Find where the given text appears and provide that cell's center as [x, y] coordinate. 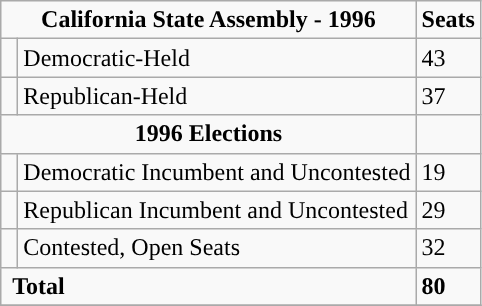
Seats [448, 20]
80 [448, 286]
29 [448, 210]
Democratic Incumbent and Uncontested [217, 172]
Total [208, 286]
1996 Elections [208, 134]
Democratic-Held [217, 58]
Republican Incumbent and Uncontested [217, 210]
Republican-Held [217, 96]
43 [448, 58]
37 [448, 96]
Contested, Open Seats [217, 248]
32 [448, 248]
19 [448, 172]
California State Assembly - 1996 [208, 20]
